Capture the cell that displays the provided text and extract its [X, Y] central coordinate. 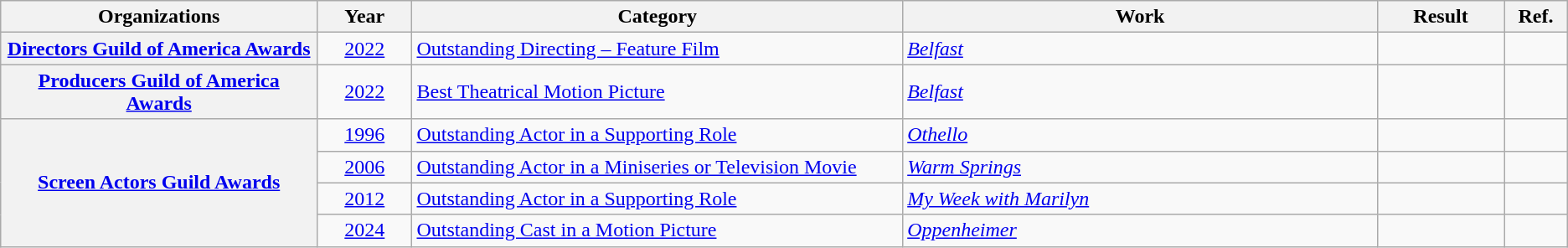
Oppenheimer [1141, 230]
Category [658, 17]
Outstanding Cast in a Motion Picture [658, 230]
Outstanding Actor in a Miniseries or Television Movie [658, 167]
Best Theatrical Motion Picture [658, 92]
2024 [365, 230]
Directors Guild of America Awards [159, 49]
Year [365, 17]
My Week with Marilyn [1141, 199]
1996 [365, 135]
Organizations [159, 17]
2006 [365, 167]
Work [1141, 17]
Result [1441, 17]
Outstanding Directing – Feature Film [658, 49]
Screen Actors Guild Awards [159, 183]
2012 [365, 199]
Producers Guild of America Awards [159, 92]
Othello [1141, 135]
Warm Springs [1141, 167]
Ref. [1536, 17]
